Locate the cell with the specified text and output its [X, Y] center coordinate. 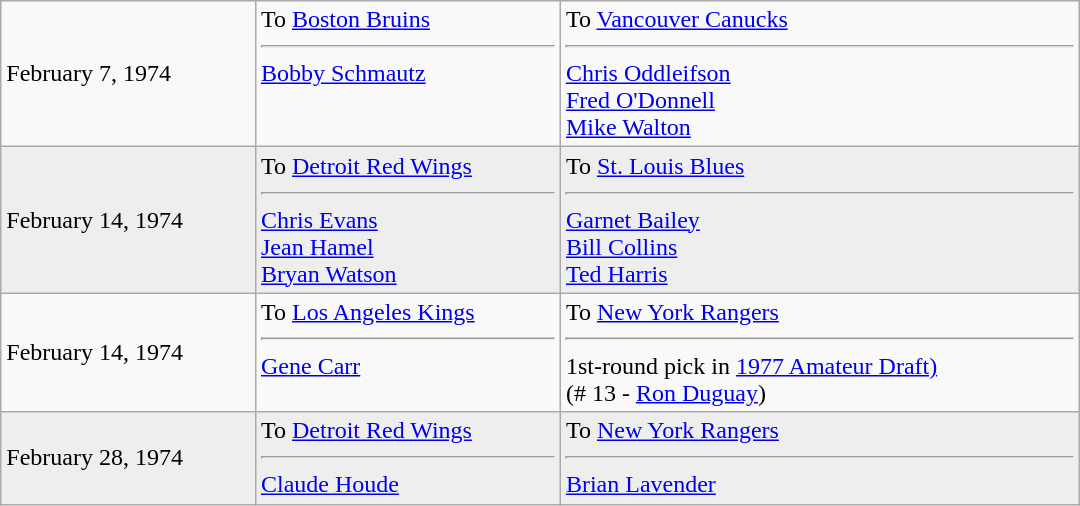
To Detroit Red WingsClaude Houde [408, 458]
To New York Rangers1st-round pick in 1977 Amateur Draft)(# 13 - Ron Duguay) [820, 352]
To Los Angeles KingsGene Carr [408, 352]
To Detroit Red WingsChris EvansJean HamelBryan Watson [408, 220]
February 7, 1974 [128, 74]
February 28, 1974 [128, 458]
To Vancouver CanucksChris OddleifsonFred O'DonnellMike Walton [820, 74]
To St. Louis BluesGarnet BaileyBill CollinsTed Harris [820, 220]
To New York RangersBrian Lavender [820, 458]
To Boston BruinsBobby Schmautz [408, 74]
